Capture the cell that displays the provided text and extract its (X, Y) central coordinate. 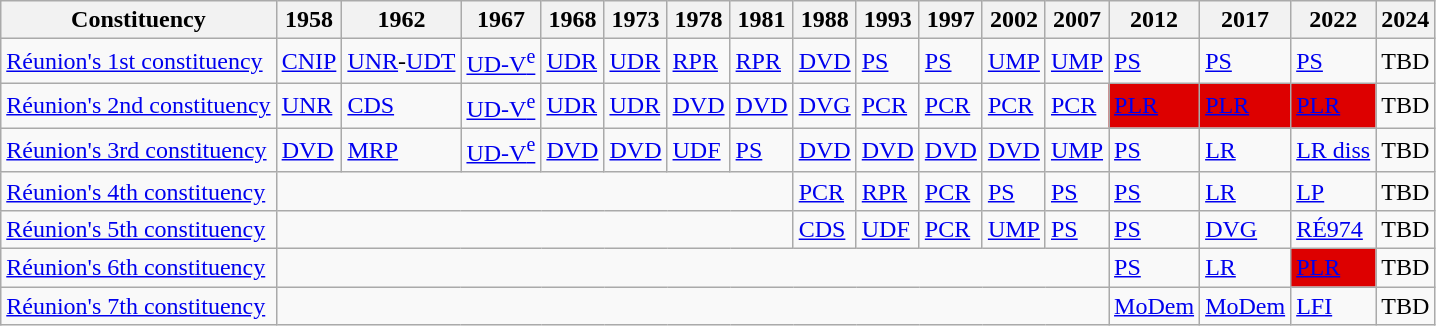
2007 (1076, 20)
1967 (501, 20)
MRP (402, 150)
Réunion's 3rd constituency (138, 150)
LR diss (1334, 150)
1968 (572, 20)
1988 (824, 20)
Réunion's 2nd constituency (138, 106)
Réunion's 6th constituency (138, 268)
Réunion's 5th constituency (138, 230)
UNR-UDT (402, 62)
1981 (762, 20)
2002 (1014, 20)
1978 (698, 20)
Réunion's 1st constituency (138, 62)
2024 (1406, 20)
1993 (888, 20)
Réunion's 7th constituency (138, 306)
1997 (950, 20)
2012 (1154, 20)
2017 (1246, 20)
UNR (309, 106)
CNIP (309, 62)
LFI (1334, 306)
2022 (1334, 20)
LP (1334, 191)
1962 (402, 20)
Réunion's 4th constituency (138, 191)
1958 (309, 20)
1973 (636, 20)
RÉ974 (1334, 230)
Constituency (138, 20)
